Pinpoint the cell where the given text exists, returning its (x, y) midpoint coordinate. 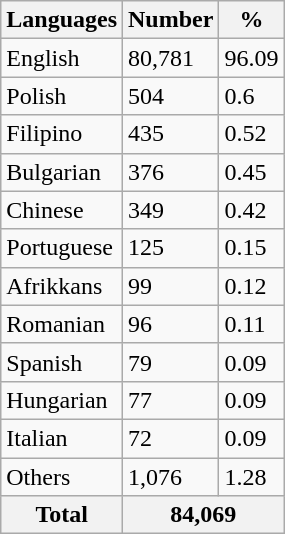
0.6 (252, 96)
Spanish (62, 362)
% (252, 20)
0.15 (252, 248)
504 (171, 96)
Hungarian (62, 400)
Afrikkans (62, 286)
Languages (62, 20)
1,076 (171, 477)
0.52 (252, 134)
96 (171, 324)
Filipino (62, 134)
Romanian (62, 324)
0.45 (252, 172)
0.12 (252, 286)
Portuguese (62, 248)
84,069 (204, 515)
English (62, 58)
80,781 (171, 58)
96.09 (252, 58)
Bulgarian (62, 172)
1.28 (252, 477)
Number (171, 20)
435 (171, 134)
Total (62, 515)
Italian (62, 438)
Chinese (62, 210)
99 (171, 286)
376 (171, 172)
0.42 (252, 210)
77 (171, 400)
72 (171, 438)
0.11 (252, 324)
Others (62, 477)
125 (171, 248)
79 (171, 362)
Polish (62, 96)
349 (171, 210)
